Detect which cell encompasses the target text, then output its (X, Y) center coordinate. 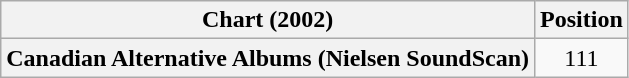
Position (582, 20)
111 (582, 58)
Canadian Alternative Albums (Nielsen SoundScan) (268, 58)
Chart (2002) (268, 20)
